Pinpoint the cell where the given text exists, returning its [X, Y] midpoint coordinate. 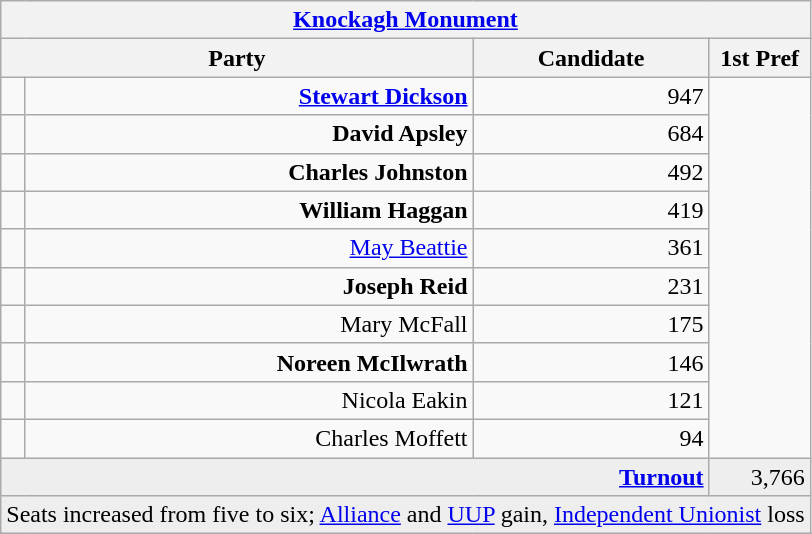
William Haggan [249, 210]
947 [591, 96]
Knockagh Monument [406, 20]
3,766 [760, 477]
Candidate [591, 58]
175 [591, 324]
684 [591, 134]
Seats increased from five to six; Alliance and UUP gain, Independent Unionist loss [406, 515]
Nicola Eakin [249, 400]
May Beattie [249, 248]
94 [591, 438]
Joseph Reid [249, 286]
146 [591, 362]
361 [591, 248]
Turnout [355, 477]
492 [591, 172]
David Apsley [249, 134]
Noreen McIlwrath [249, 362]
121 [591, 400]
1st Pref [760, 58]
419 [591, 210]
Charles Johnston [249, 172]
231 [591, 286]
Mary McFall [249, 324]
Party [237, 58]
Stewart Dickson [249, 96]
Charles Moffett [249, 438]
